Return the (x, y) coordinate for the center point of the cell that contains the specified text.  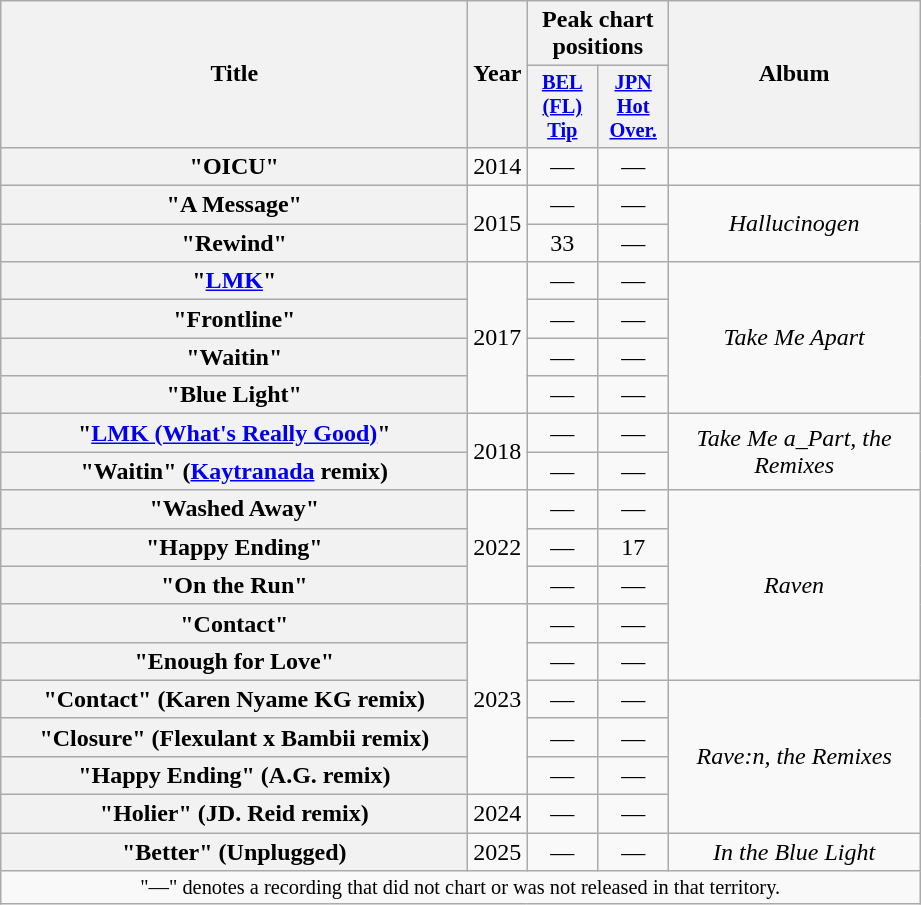
Hallucinogen (794, 224)
"Contact" (Karen Nyame KG remix) (234, 699)
2025 (498, 852)
Title (234, 74)
"Rewind" (234, 243)
"Closure" (Flexulant x Bambii remix) (234, 737)
Album (794, 74)
2015 (498, 224)
"Enough for Love" (234, 661)
"A Message" (234, 205)
"Frontline" (234, 319)
2022 (498, 547)
"OICU" (234, 166)
2018 (498, 452)
"—" denotes a recording that did not chart or was not released in that territory. (460, 888)
JPNHotOver. (634, 107)
"LMK (What's Really Good)" (234, 433)
Take Me Apart (794, 338)
2017 (498, 338)
BEL (FL)Tip (562, 107)
In the Blue Light (794, 852)
"Holier" (JD. Reid remix) (234, 814)
"LMK" (234, 281)
Raven (794, 585)
"Contact" (234, 623)
"Blue Light" (234, 395)
"Washed Away" (234, 509)
Peak chart positions (598, 34)
"On the Run" (234, 585)
"Waitin" (Kaytranada remix) (234, 471)
2024 (498, 814)
33 (562, 243)
Year (498, 74)
"Happy Ending" (234, 547)
2023 (498, 699)
Rave:n, the Remixes (794, 756)
"Waitin" (234, 357)
"Happy Ending" (A.G. remix) (234, 775)
"Better" (Unplugged) (234, 852)
2014 (498, 166)
17 (634, 547)
Take Me a_Part, the Remixes (794, 452)
